Scan for the cell matching the given text and deliver its [x, y] coordinate at center. 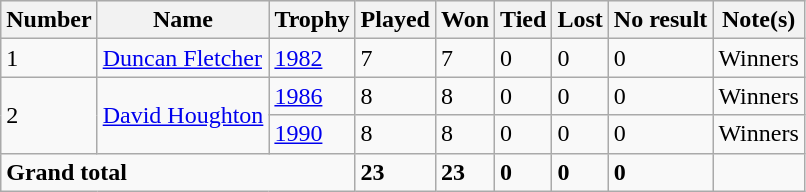
1 [49, 58]
No result [660, 20]
Note(s) [758, 20]
2 [49, 115]
1986 [312, 96]
Won [464, 20]
Played [395, 20]
Number [49, 20]
Grand total [178, 172]
Trophy [312, 20]
1982 [312, 58]
Duncan Fletcher [183, 58]
Tied [524, 20]
Lost [580, 20]
David Houghton [183, 115]
1990 [312, 134]
Name [183, 20]
